Find where the given text appears and provide that cell's center as (X, Y) coordinate. 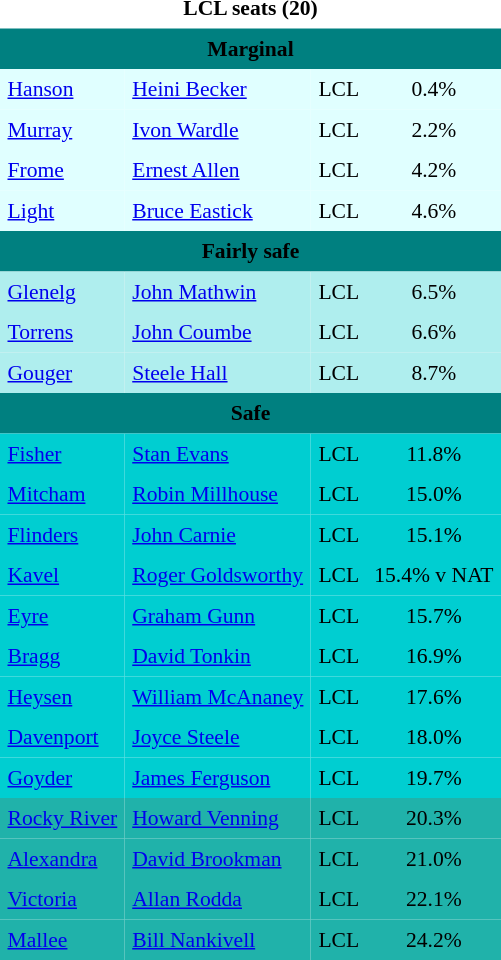
Kavel (62, 575)
16.9% (434, 656)
Stan Evans (218, 453)
Ernest Allen (218, 170)
19.7% (434, 777)
Marginal (250, 48)
15.7% (434, 615)
Hanson (62, 89)
15.0% (434, 494)
8.7% (434, 372)
Victoria (62, 899)
Davenport (62, 737)
Gouger (62, 372)
Rocky River (62, 818)
Glenelg (62, 291)
James Ferguson (218, 777)
6.6% (434, 332)
David Tonkin (218, 656)
15.4% v NAT (434, 575)
Bruce Eastick (218, 210)
18.0% (434, 737)
15.1% (434, 534)
Heini Becker (218, 89)
Graham Gunn (218, 615)
0.4% (434, 89)
Fairly safe (250, 251)
21.0% (434, 858)
Mitcham (62, 494)
Allan Rodda (218, 899)
Flinders (62, 534)
4.6% (434, 210)
Goyder (62, 777)
Bragg (62, 656)
Fisher (62, 453)
4.2% (434, 170)
William McAnaney (218, 696)
17.6% (434, 696)
Alexandra (62, 858)
Murray (62, 129)
Torrens (62, 332)
Ivon Wardle (218, 129)
Mallee (62, 939)
Frome (62, 170)
John Coumbe (218, 332)
Roger Goldsworthy (218, 575)
6.5% (434, 291)
Steele Hall (218, 372)
Bill Nankivell (218, 939)
Safe (250, 413)
Howard Venning (218, 818)
20.3% (434, 818)
2.2% (434, 129)
Eyre (62, 615)
Light (62, 210)
Heysen (62, 696)
Robin Millhouse (218, 494)
11.8% (434, 453)
24.2% (434, 939)
22.1% (434, 899)
David Brookman (218, 858)
John Carnie (218, 534)
John Mathwin (218, 291)
Joyce Steele (218, 737)
